Scan for the cell matching the given text and deliver its [X, Y] coordinate at center. 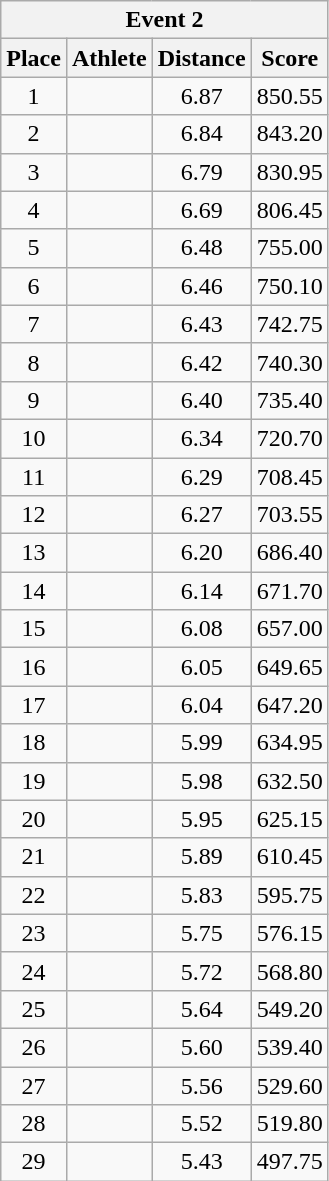
6 [34, 286]
3 [34, 172]
Event 2 [165, 20]
4 [34, 210]
671.70 [290, 591]
6.08 [202, 629]
632.50 [290, 781]
6.46 [202, 286]
519.80 [290, 1124]
16 [34, 667]
657.00 [290, 629]
6.42 [202, 362]
6.48 [202, 248]
5.75 [202, 933]
539.40 [290, 1047]
6.14 [202, 591]
Athlete [109, 58]
595.75 [290, 895]
568.80 [290, 971]
703.55 [290, 515]
15 [34, 629]
Score [290, 58]
610.45 [290, 857]
26 [34, 1047]
576.15 [290, 933]
647.20 [290, 705]
708.45 [290, 477]
5.60 [202, 1047]
28 [34, 1124]
22 [34, 895]
2 [34, 134]
5.56 [202, 1085]
720.70 [290, 438]
Distance [202, 58]
19 [34, 781]
806.45 [290, 210]
5.99 [202, 743]
6.20 [202, 553]
5.83 [202, 895]
6.69 [202, 210]
21 [34, 857]
529.60 [290, 1085]
23 [34, 933]
17 [34, 705]
686.40 [290, 553]
8 [34, 362]
850.55 [290, 96]
740.30 [290, 362]
755.00 [290, 248]
6.79 [202, 172]
750.10 [290, 286]
5.52 [202, 1124]
742.75 [290, 324]
29 [34, 1162]
6.43 [202, 324]
843.20 [290, 134]
6.40 [202, 400]
649.65 [290, 667]
625.15 [290, 819]
5.43 [202, 1162]
27 [34, 1085]
14 [34, 591]
634.95 [290, 743]
497.75 [290, 1162]
5.98 [202, 781]
6.05 [202, 667]
5.89 [202, 857]
20 [34, 819]
6.04 [202, 705]
1 [34, 96]
6.27 [202, 515]
Place [34, 58]
13 [34, 553]
5 [34, 248]
7 [34, 324]
6.34 [202, 438]
24 [34, 971]
12 [34, 515]
5.64 [202, 1009]
18 [34, 743]
5.95 [202, 819]
549.20 [290, 1009]
9 [34, 400]
5.72 [202, 971]
25 [34, 1009]
6.87 [202, 96]
6.29 [202, 477]
735.40 [290, 400]
11 [34, 477]
830.95 [290, 172]
6.84 [202, 134]
10 [34, 438]
